Provide the [x, y] coordinate of the cell's center where the given text is located.  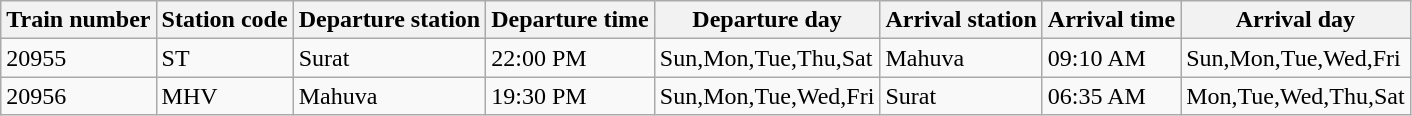
20956 [78, 96]
ST [224, 58]
Departure time [570, 20]
Sun,Mon,Tue,Thu,Sat [767, 58]
Train number [78, 20]
19:30 PM [570, 96]
Departure day [767, 20]
Arrival station [961, 20]
22:00 PM [570, 58]
Station code [224, 20]
Departure station [390, 20]
Arrival day [1296, 20]
Arrival time [1111, 20]
06:35 AM [1111, 96]
MHV [224, 96]
09:10 AM [1111, 58]
Mon,Tue,Wed,Thu,Sat [1296, 96]
20955 [78, 58]
